Pinpoint the cell where the given text exists, returning its [X, Y] midpoint coordinate. 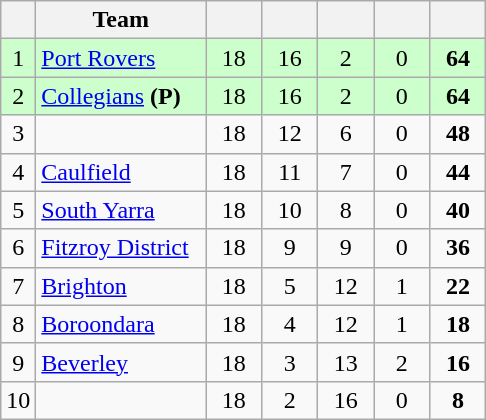
Brighton [121, 286]
Port Rovers [121, 58]
Caulfield [121, 172]
13 [346, 362]
48 [458, 134]
Fitzroy District [121, 248]
Boroondara [121, 324]
40 [458, 210]
44 [458, 172]
Collegians (P) [121, 96]
22 [458, 286]
11 [290, 172]
Beverley [121, 362]
Team [121, 20]
36 [458, 248]
South Yarra [121, 210]
